For the text-containing cell, return its midpoint in (x, y) coordinate format. 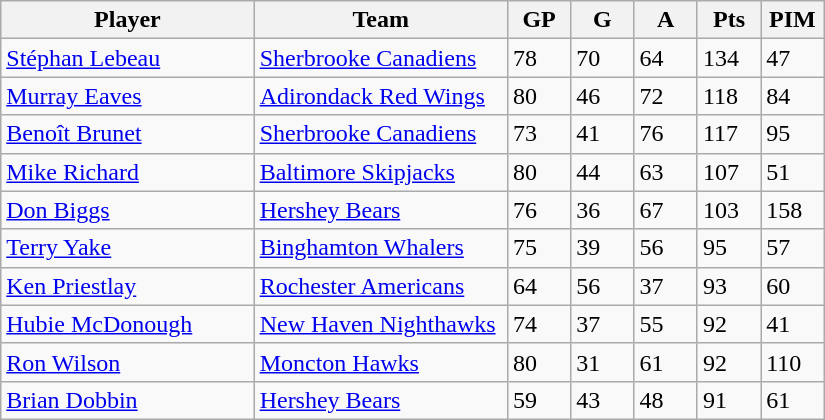
118 (728, 96)
73 (538, 134)
Hubie McDonough (128, 324)
PIM (792, 20)
39 (602, 248)
48 (666, 400)
A (666, 20)
117 (728, 134)
Team (380, 20)
Moncton Hawks (380, 362)
Benoît Brunet (128, 134)
G (602, 20)
59 (538, 400)
Binghamton Whalers (380, 248)
134 (728, 58)
57 (792, 248)
78 (538, 58)
31 (602, 362)
Mike Richard (128, 172)
New Haven Nighthawks (380, 324)
70 (602, 58)
51 (792, 172)
Ron Wilson (128, 362)
Rochester Americans (380, 286)
Terry Yake (128, 248)
Don Biggs (128, 210)
110 (792, 362)
44 (602, 172)
72 (666, 96)
158 (792, 210)
67 (666, 210)
84 (792, 96)
43 (602, 400)
47 (792, 58)
75 (538, 248)
46 (602, 96)
Brian Dobbin (128, 400)
Adirondack Red Wings (380, 96)
36 (602, 210)
GP (538, 20)
Ken Priestlay (128, 286)
74 (538, 324)
Baltimore Skipjacks (380, 172)
Murray Eaves (128, 96)
103 (728, 210)
60 (792, 286)
55 (666, 324)
63 (666, 172)
91 (728, 400)
93 (728, 286)
Pts (728, 20)
107 (728, 172)
Stéphan Lebeau (128, 58)
Player (128, 20)
